Scan for the cell matching the given text and deliver its (x, y) coordinate at center. 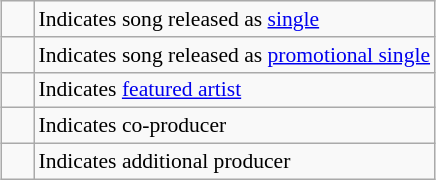
Indicates co-producer (235, 126)
Indicates featured artist (235, 90)
Indicates song released as promotional single (235, 55)
Indicates additional producer (235, 162)
Indicates song released as single (235, 19)
